For the text-containing cell, return its midpoint in (x, y) coordinate format. 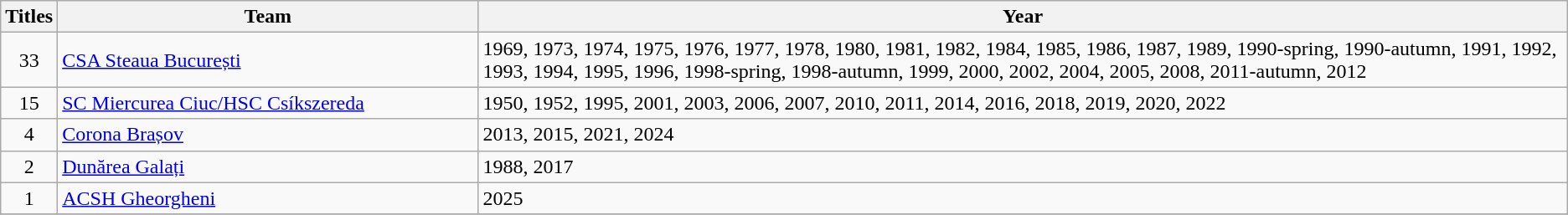
ACSH Gheorgheni (268, 198)
Titles (29, 17)
1988, 2017 (1023, 166)
4 (29, 135)
Dunărea Galați (268, 166)
SC Miercurea Ciuc/HSC Csíkszereda (268, 103)
1950, 1952, 1995, 2001, 2003, 2006, 2007, 2010, 2011, 2014, 2016, 2018, 2019, 2020, 2022 (1023, 103)
Year (1023, 17)
33 (29, 60)
Team (268, 17)
2 (29, 166)
CSA Steaua București (268, 60)
15 (29, 103)
2025 (1023, 198)
2013, 2015, 2021, 2024 (1023, 135)
1 (29, 198)
Corona Brașov (268, 135)
